Output the (X, Y) coordinate of the center of the cell containing the given text.  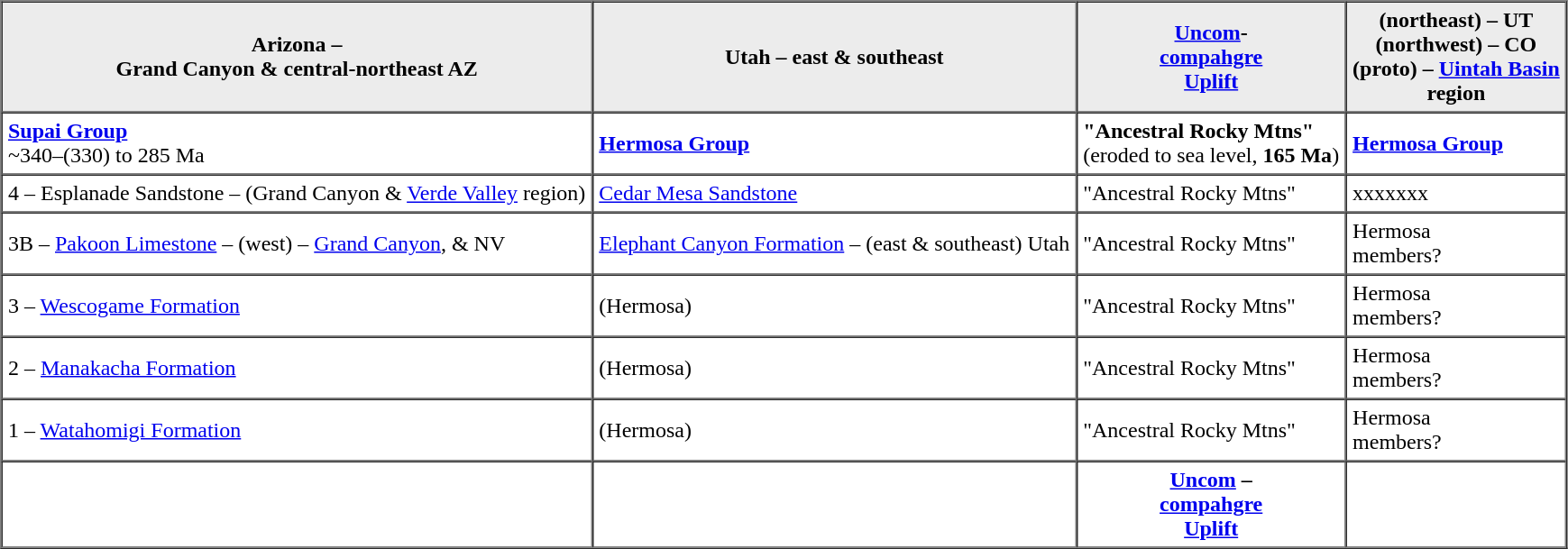
"Ancestral Rocky Mtns"(eroded to sea level, 165 Ma) (1212, 142)
Elephant Canyon Formation – (east & southeast) Utah (835, 243)
(northeast) – UT(northwest) – CO(proto) – Uintah Basin region (1457, 58)
xxxxxxx (1457, 194)
Arizona –Grand Canyon & central-northeast AZ (298, 58)
2 – Manakacha Formation (298, 368)
Cedar Mesa Sandstone (835, 194)
Supai Group~340–(330) to 285 Ma (298, 142)
Uncom – compahgreUplift (1212, 505)
3B – Pakoon Limestone – (west) – Grand Canyon, & NV (298, 243)
Uncom-compahgreUplift (1212, 58)
1 – Watahomigi Formation (298, 429)
3 – Wescogame Formation (298, 305)
4 – Esplanade Sandstone – (Grand Canyon & Verde Valley region) (298, 194)
Utah – east & southeast (835, 58)
